From the cell containing the given text, extract its center point as [x, y] coordinate. 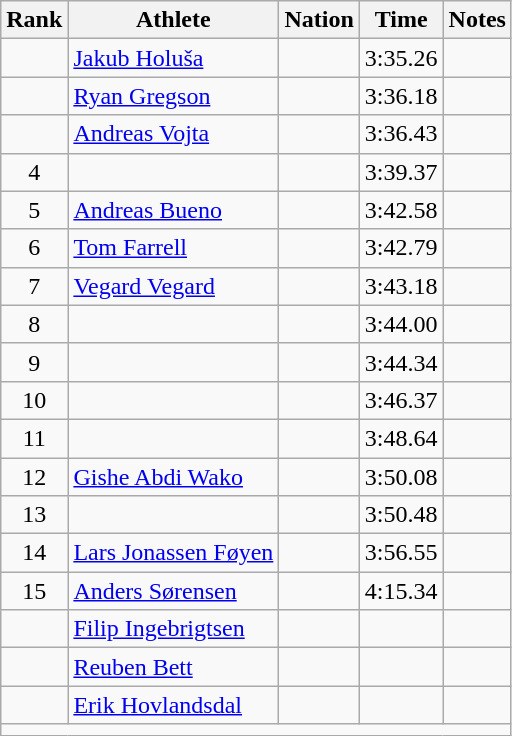
3:43.18 [401, 286]
10 [34, 400]
Andreas Vojta [174, 134]
3:48.64 [401, 438]
3:56.55 [401, 553]
3:39.37 [401, 172]
3:44.00 [401, 324]
Jakub Holuša [174, 58]
3:50.08 [401, 477]
Erik Hovlandsdal [174, 705]
Lars Jonassen Føyen [174, 553]
9 [34, 362]
6 [34, 248]
Ryan Gregson [174, 96]
7 [34, 286]
3:42.58 [401, 210]
Reuben Bett [174, 667]
Rank [34, 20]
3:44.34 [401, 362]
3:35.26 [401, 58]
5 [34, 210]
3:36.18 [401, 96]
11 [34, 438]
3:46.37 [401, 400]
8 [34, 324]
3:42.79 [401, 248]
13 [34, 515]
3:50.48 [401, 515]
Nation [319, 20]
Gishe Abdi Wako [174, 477]
4 [34, 172]
15 [34, 591]
Tom Farrell [174, 248]
Athlete [174, 20]
Time [401, 20]
Notes [477, 20]
Vegard Vegard [174, 286]
4:15.34 [401, 591]
12 [34, 477]
14 [34, 553]
Andreas Bueno [174, 210]
Anders Sørensen [174, 591]
3:36.43 [401, 134]
Filip Ingebrigtsen [174, 629]
